Capture the cell that displays the provided text and extract its (x, y) central coordinate. 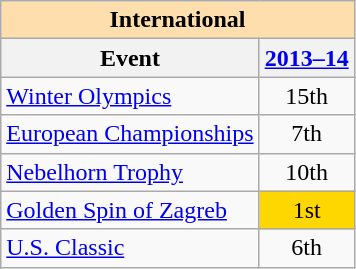
Winter Olympics (130, 96)
10th (306, 172)
6th (306, 248)
2013–14 (306, 58)
Event (130, 58)
15th (306, 96)
7th (306, 134)
International (178, 20)
Golden Spin of Zagreb (130, 210)
U.S. Classic (130, 248)
1st (306, 210)
European Championships (130, 134)
Nebelhorn Trophy (130, 172)
